Find where the given text appears and provide that cell's center as (X, Y) coordinate. 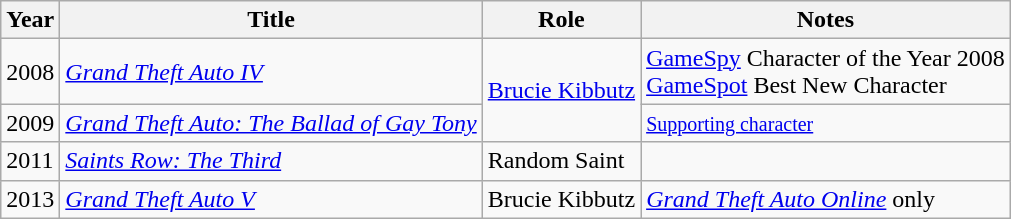
2009 (30, 123)
Supporting character (826, 123)
Grand Theft Auto Online only (826, 199)
Grand Theft Auto: The Ballad of Gay Tony (271, 123)
Saints Row: The Third (271, 161)
Grand Theft Auto IV (271, 72)
GameSpy Character of the Year 2008GameSpot Best New Character (826, 72)
Random Saint (561, 161)
Role (561, 20)
2013 (30, 199)
Title (271, 20)
2011 (30, 161)
Notes (826, 20)
Year (30, 20)
2008 (30, 72)
Grand Theft Auto V (271, 199)
